From the cell containing the given text, extract its center point as (X, Y) coordinate. 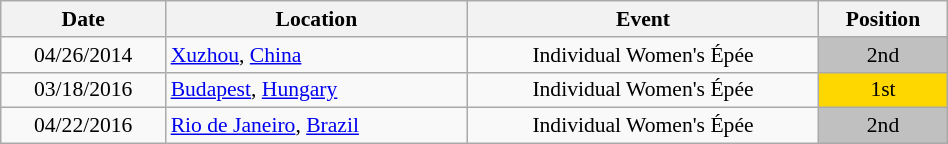
04/22/2016 (84, 126)
Position (883, 19)
Event (643, 19)
Date (84, 19)
Xuzhou, China (317, 55)
04/26/2014 (84, 55)
03/18/2016 (84, 90)
Rio de Janeiro, Brazil (317, 126)
Location (317, 19)
1st (883, 90)
Budapest, Hungary (317, 90)
